Extract the (X, Y) coordinate from the center of the cell holding the provided text.  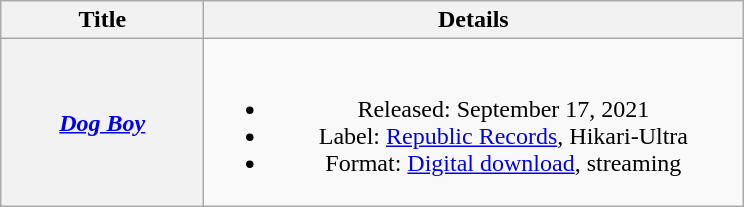
Dog Boy (102, 122)
Details (474, 20)
Released: September 17, 2021Label: Republic Records, Hikari-UltraFormat: Digital download, streaming (474, 122)
Title (102, 20)
